Identify which cell holds the provided text, then report its (x, y) central coordinate. 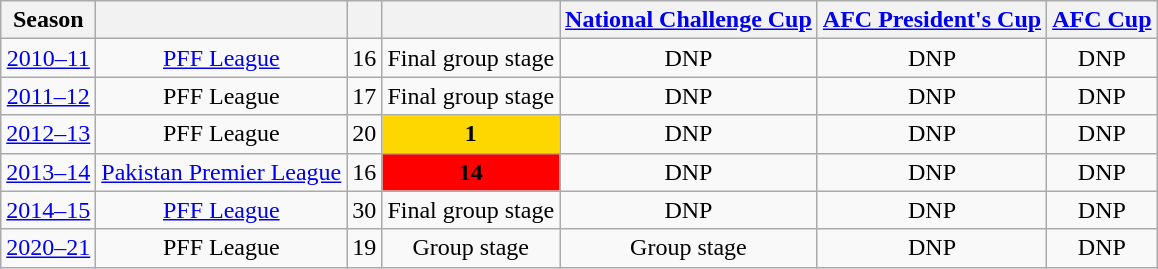
17 (364, 96)
2011–12 (48, 96)
19 (364, 248)
AFC Cup (1102, 20)
2020–21 (48, 248)
2014–15 (48, 210)
2013–14 (48, 172)
Pakistan Premier League (222, 172)
Season (48, 20)
2012–13 (48, 134)
2010–11 (48, 58)
1 (471, 134)
20 (364, 134)
National Challenge Cup (689, 20)
14 (471, 172)
AFC President's Cup (932, 20)
30 (364, 210)
